Return (x, y) of the center of cell containing provided text 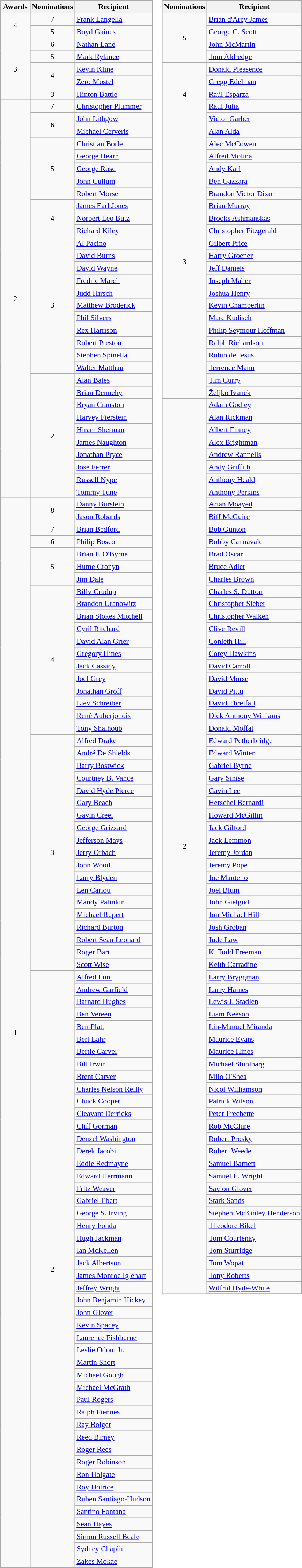
David Wayne (113, 268)
Ron Holgate (113, 1474)
Robert Weede (255, 1151)
Edward Herrmann (113, 1176)
Mandy Patinkin (113, 902)
Andy Griffith (255, 467)
Fredric March (113, 281)
Josh Groban (255, 927)
Cleavant Derricks (113, 1114)
Brían F. O'Byrne (113, 554)
Gary Beach (113, 803)
Tom Courtenay (255, 1238)
Kevin Kline (113, 69)
Anthony Perkins (255, 492)
Liev Schreiber (113, 703)
Michael Cerveris (113, 131)
Barnard Hughes (113, 1002)
Hinton Battle (113, 94)
Ruben Santiago-Hudson (113, 1499)
Phil Silvers (113, 318)
John Gielgud (255, 902)
Harry Groener (255, 256)
Milo O'Shea (255, 1077)
Ben Platt (113, 1027)
Awards (15, 7)
Jon Michael Hill (255, 915)
Gregory Hines (113, 653)
Brian Stokes Mitchell (113, 616)
Liam Neeson (255, 1014)
Lin-Manuel Miranda (255, 1027)
Bobby Cannavale (255, 542)
Željko Ivanek (255, 392)
Sean Hayes (113, 1524)
Nathan Lane (113, 44)
Leslie Odom Jr. (113, 1350)
Alan Alda (255, 131)
John Benjamin Hickey (113, 1300)
Samuel Barnett (255, 1163)
Roger Rees (113, 1449)
Bob Gunton (255, 529)
Cyril Ritchard (113, 629)
David Threlfall (255, 703)
Nicol Williamson (255, 1089)
Robert Prosky (255, 1139)
Brian Bedford (113, 529)
James Naughton (113, 442)
Herschel Bernardi (255, 803)
Maurice Evans (255, 1039)
Robin de Jesús (255, 355)
Howard McGillin (255, 815)
Keith Carradine (255, 964)
Brian Murray (255, 206)
Bill Irwin (113, 1064)
Jason Robards (113, 517)
Maurice Hines (255, 1051)
Al Pacino (113, 243)
Jefferson Mays (113, 840)
David Morse (255, 679)
Jonathan Groff (113, 691)
Rex Harrison (113, 330)
Michael Stuhlbarg (255, 1064)
Brad Oscar (255, 554)
Alan Rickman (255, 417)
Denzel Washington (113, 1139)
Brandon Victor Dixon (255, 193)
Bruce Adler (255, 567)
Stephen Spinella (113, 355)
Roy Dotrice (113, 1487)
David Burns (113, 256)
Richard Burton (113, 927)
Roger Robinson (113, 1462)
Jim Dale (113, 579)
Michael Rupert (113, 915)
Biff McGuire (255, 517)
Alex Brightman (255, 442)
Gregg Edelman (255, 82)
Scott Wise (113, 964)
Charles Nelson Reilly (113, 1089)
Andy Karl (255, 169)
Donald Moffat (255, 728)
Christopher Fitzgerald (255, 231)
Len Cariou (113, 890)
Brent Carver (113, 1077)
Ben Gazzara (255, 181)
René Auberjonois (113, 716)
Jerry Orbach (113, 852)
Chuck Cooper (113, 1101)
Robert Sean Leonard (113, 940)
Boyd Gaines (113, 32)
José Ferrer (113, 467)
K. Todd Freeman (255, 952)
Patrick Wilson (255, 1101)
Courtney B. Vance (113, 778)
Jeremy Pope (255, 865)
André De Shields (113, 753)
Jack Gilford (255, 828)
George S. Irving (113, 1213)
Joe Mantello (255, 878)
Hiram Sherman (113, 430)
Tim Curry (255, 380)
Samuel E. Wright (255, 1176)
Gavin Creel (113, 815)
Marc Kudisch (255, 318)
Philip Bosco (113, 542)
Edward Petherbridge (255, 741)
Victor Garber (255, 119)
Arian Moayed (255, 504)
Albert Finney (255, 430)
George Hearn (113, 156)
George Grizzard (113, 828)
Laurence Fishburne (113, 1338)
Larry Haines (255, 989)
Fritz Weaver (113, 1188)
Zero Mostel (113, 82)
Edward Winter (255, 753)
Ray Bolger (113, 1425)
Reed Birney (113, 1437)
Larry Blyden (113, 878)
Joshua Henry (255, 293)
8 (52, 510)
Mark Rylance (113, 57)
Sydney Chaplin (113, 1549)
Donald Pleasence (255, 69)
Andrew Rannells (255, 454)
Rob McClure (255, 1126)
Walter Matthau (113, 368)
Gary Sinise (255, 778)
Stephen McKinley Henderson (255, 1213)
Bryan Cranston (113, 405)
Theodore Bikel (255, 1226)
Christopher Walken (255, 616)
Brian Dennehy (113, 392)
Brian d'Arcy James (255, 19)
Terrence Mann (255, 368)
Matthew Broderick (113, 305)
Joseph Maher (255, 281)
Michael Gough (113, 1375)
Alfred Drake (113, 741)
Barry Bostwick (113, 765)
Brandon Uranowitz (113, 604)
Cliff Gorman (113, 1126)
Gilbert Price (255, 243)
Gavin Lee (255, 790)
Jeff Daniels (255, 268)
Adam Godley (255, 405)
Tommy Tune (113, 492)
Alan Bates (113, 380)
George Rose (113, 169)
Raúl Esparza (255, 94)
Jonathan Pryce (113, 454)
James Monroe Iglehart (113, 1275)
Judd Hirsch (113, 293)
David Hyde Pierce (113, 790)
Philip Seymour Hoffman (255, 330)
Harvey Fierstein (113, 417)
Christopher Plummer (113, 106)
Savion Glover (255, 1188)
Anthony Heald (255, 480)
Hugh Jackman (113, 1238)
Tom Sturridge (255, 1250)
Larry Bryggman (255, 977)
Dick Anthony Williams (255, 716)
Raul Julia (255, 106)
John McMartin (255, 44)
Henry Fonda (113, 1226)
Billy Crudup (113, 591)
Kevin Spacey (113, 1325)
Bert Lahr (113, 1039)
Jack Lemmon (255, 840)
Robert Preston (113, 343)
David Carroll (255, 666)
Tom Wopat (255, 1263)
Jack Cassidy (113, 666)
Corey Hawkins (255, 653)
Brooks Ashmanskas (255, 218)
Ralph Richardson (255, 343)
Jack Albertson (113, 1263)
Danny Burstein (113, 504)
Peter Frechette (255, 1114)
Norbert Leo Butz (113, 218)
Tom Aldredge (255, 57)
David Pittu (255, 691)
Paul Rogers (113, 1400)
Martin Short (113, 1362)
James Earl Jones (113, 206)
Kevin Chamberlin (255, 305)
Tony Roberts (255, 1275)
Richard Kiley (113, 231)
Lewis J. Stadlen (255, 1002)
Clive Revill (255, 629)
Tony Shalhoub (113, 728)
Gabriel Byrne (255, 765)
Charles S. Dutton (255, 591)
Christopher Sieber (255, 604)
Alfred Lunt (113, 977)
Roger Bart (113, 952)
Jeremy Jordan (255, 852)
1 (15, 1033)
Derek Jacobi (113, 1151)
John Lithgow (113, 119)
George C. Scott (255, 32)
John Cullum (113, 181)
Conleth Hill (255, 641)
Jeffrey Wright (113, 1288)
John Wood (113, 865)
Jude Law (255, 940)
Zakes Mokae (113, 1561)
Simon Russell Beale (113, 1537)
Ben Vereen (113, 1014)
Wilfrid Hyde-White (255, 1288)
Christian Borle (113, 144)
Alfred Molina (255, 156)
Ian McKellen (113, 1250)
Hume Cronyn (113, 567)
Santino Fontana (113, 1511)
Michael McGrath (113, 1387)
Bertie Carvel (113, 1051)
David Alan Grier (113, 641)
Frank Langella (113, 19)
Alec McCowen (255, 144)
Gabriel Ebert (113, 1201)
Robert Morse (113, 193)
Joel Blum (255, 890)
Stark Sands (255, 1201)
Ralph Fiennes (113, 1412)
Eddie Redmayne (113, 1163)
Andrew Garfield (113, 989)
Joel Grey (113, 679)
Russell Nype (113, 480)
John Glover (113, 1312)
Charles Brown (255, 579)
